For the text-containing cell, return its midpoint in [x, y] coordinate format. 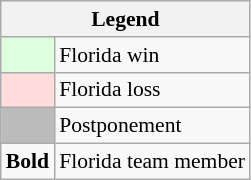
Florida team member [152, 162]
Postponement [152, 126]
Florida loss [152, 90]
Florida win [152, 55]
Legend [126, 19]
Bold [28, 162]
